Return (x, y) of the center of cell containing provided text 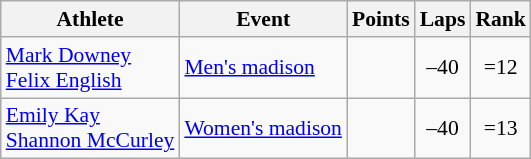
Women's madison (263, 128)
Rank (500, 19)
=12 (500, 68)
Athlete (90, 19)
Points (381, 19)
Men's madison (263, 68)
Emily KayShannon McCurley (90, 128)
Laps (443, 19)
Event (263, 19)
Mark DowneyFelix English (90, 68)
=13 (500, 128)
